Return (X, Y) of the center of cell containing provided text 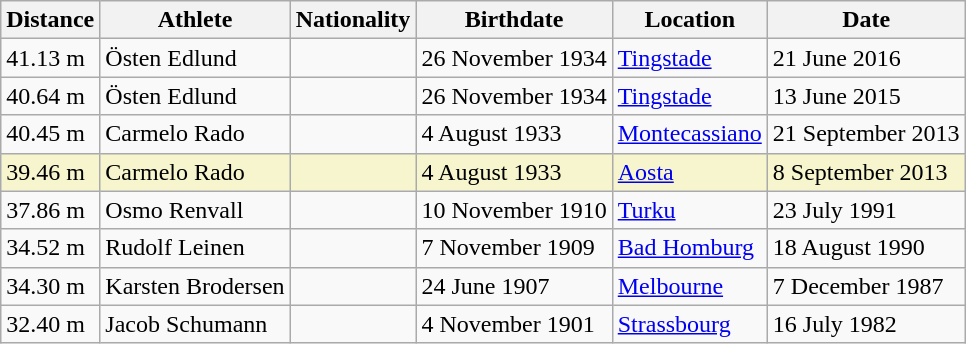
32.40 m (50, 324)
Distance (50, 20)
40.64 m (50, 96)
41.13 m (50, 58)
Karsten Brodersen (195, 286)
Strassbourg (690, 324)
Location (690, 20)
4 November 1901 (514, 324)
Nationality (353, 20)
Rudolf Leinen (195, 248)
34.52 m (50, 248)
8 September 2013 (866, 172)
7 November 1909 (514, 248)
Osmo Renvall (195, 210)
Birthdate (514, 20)
Bad Homburg (690, 248)
7 December 1987 (866, 286)
24 June 1907 (514, 286)
34.30 m (50, 286)
Turku (690, 210)
Melbourne (690, 286)
Athlete (195, 20)
Montecassiano (690, 134)
21 September 2013 (866, 134)
37.86 m (50, 210)
23 July 1991 (866, 210)
Jacob Schumann (195, 324)
39.46 m (50, 172)
40.45 m (50, 134)
18 August 1990 (866, 248)
Date (866, 20)
Aosta (690, 172)
13 June 2015 (866, 96)
10 November 1910 (514, 210)
16 July 1982 (866, 324)
21 June 2016 (866, 58)
